Scan for the cell matching the given text and deliver its (x, y) coordinate at center. 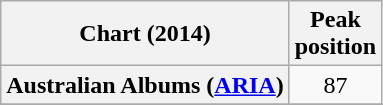
Australian Albums (ARIA) (145, 85)
87 (335, 85)
Chart (2014) (145, 34)
Peakposition (335, 34)
